Pinpoint the cell where the given text exists, returning its (X, Y) midpoint coordinate. 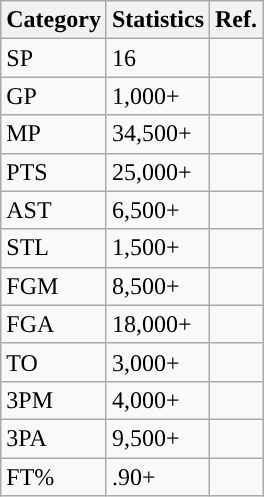
1,500+ (158, 248)
18,000+ (158, 324)
8,500+ (158, 286)
25,000+ (158, 172)
3PM (54, 400)
FGA (54, 324)
Ref. (236, 20)
SP (54, 58)
4,000+ (158, 400)
Category (54, 20)
FGM (54, 286)
34,500+ (158, 134)
Statistics (158, 20)
3,000+ (158, 362)
3PA (54, 438)
16 (158, 58)
6,500+ (158, 210)
FT% (54, 477)
TO (54, 362)
9,500+ (158, 438)
STL (54, 248)
.90+ (158, 477)
1,000+ (158, 96)
MP (54, 134)
PTS (54, 172)
AST (54, 210)
GP (54, 96)
